Provide the [X, Y] coordinate of the cell's center where the given text is located.  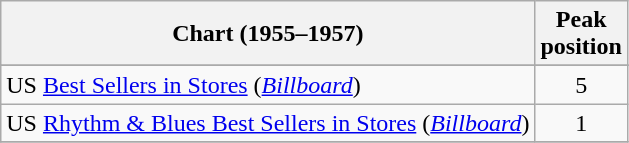
1 [581, 123]
US Rhythm & Blues Best Sellers in Stores (Billboard) [268, 123]
US Best Sellers in Stores (Billboard) [268, 85]
Chart (1955–1957) [268, 34]
Peakposition [581, 34]
5 [581, 85]
